Scan for the cell matching the given text and deliver its (X, Y) coordinate at center. 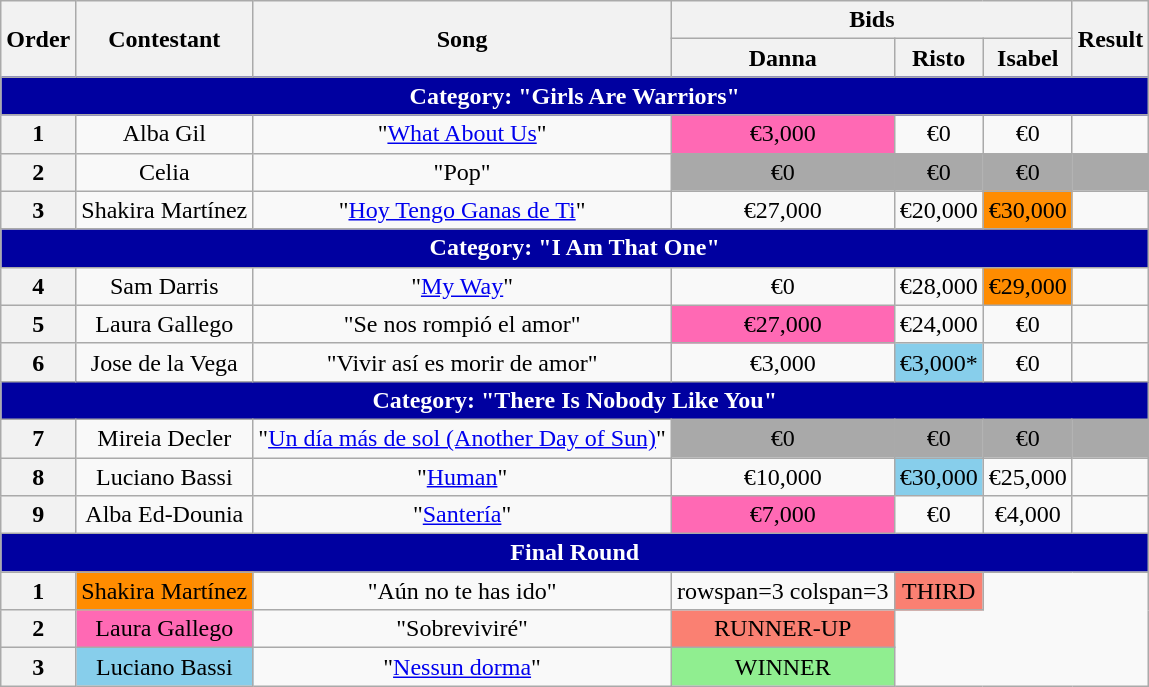
"My Way" (462, 286)
€3,000* (938, 362)
WINNER (782, 667)
€4,000 (1028, 515)
Contestant (164, 39)
"Santería" (462, 515)
8 (38, 477)
Bids (872, 20)
"Pop" (462, 172)
Alba Gil (164, 134)
Order (38, 39)
Final Round (575, 553)
5 (38, 324)
Category: "There Is Nobody Like You" (575, 400)
"Vivir así es morir de amor" (462, 362)
THIRD (938, 591)
RUNNER-UP (782, 629)
€28,000 (938, 286)
Category: "Girls Are Warriors" (575, 96)
€7,000 (782, 515)
Sam Darris (164, 286)
4 (38, 286)
€24,000 (938, 324)
Category: "I Am That One" (575, 248)
€29,000 (1028, 286)
"What About Us" (462, 134)
"Sobreviviré" (462, 629)
"Un día más de sol (Another Day of Sun)" (462, 438)
Celia (164, 172)
Mireia Decler (164, 438)
Song (462, 39)
"Nessun dorma" (462, 667)
7 (38, 438)
Result (1110, 39)
Risto (938, 58)
Alba Ed-Dounia (164, 515)
Danna (782, 58)
Isabel (1028, 58)
"Hoy Tengo Ganas de Ti" (462, 210)
6 (38, 362)
rowspan=3 colspan=3 (782, 591)
"Aún no te has ido" (462, 591)
€10,000 (782, 477)
"Se nos rompió el amor" (462, 324)
"Human" (462, 477)
9 (38, 515)
Jose de la Vega (164, 362)
€20,000 (938, 210)
€25,000 (1028, 477)
